Output the (X, Y) coordinate of the center of the cell containing the given text.  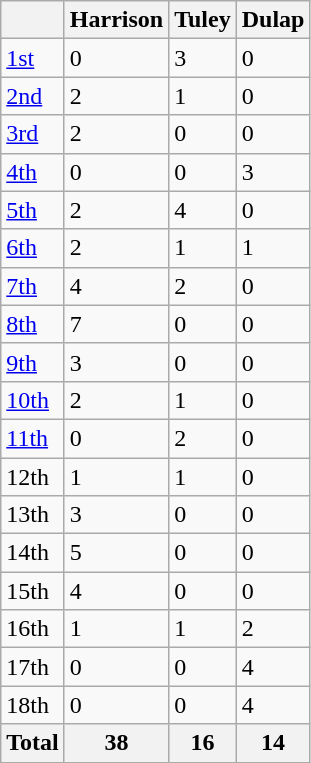
17th (33, 667)
4th (33, 172)
1st (33, 58)
10th (33, 400)
14 (273, 743)
16th (33, 629)
11th (33, 438)
Harrison (116, 20)
7 (116, 324)
9th (33, 362)
Dulap (273, 20)
38 (116, 743)
15th (33, 591)
8th (33, 324)
5th (33, 210)
13th (33, 515)
7th (33, 286)
2nd (33, 96)
12th (33, 477)
Total (33, 743)
14th (33, 553)
18th (33, 705)
Tuley (203, 20)
16 (203, 743)
5 (116, 553)
6th (33, 248)
3rd (33, 134)
